Scan for the cell matching the given text and deliver its (x, y) coordinate at center. 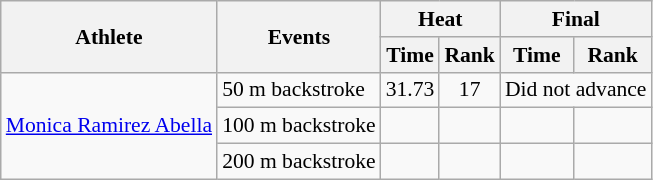
31.73 (410, 90)
Monica Ramirez Abella (109, 126)
Final (576, 19)
Events (299, 36)
50 m backstroke (299, 90)
Did not advance (576, 90)
Athlete (109, 36)
Heat (440, 19)
100 m backstroke (299, 126)
17 (470, 90)
200 m backstroke (299, 162)
